Identify which cell holds the provided text, then report its [x, y] central coordinate. 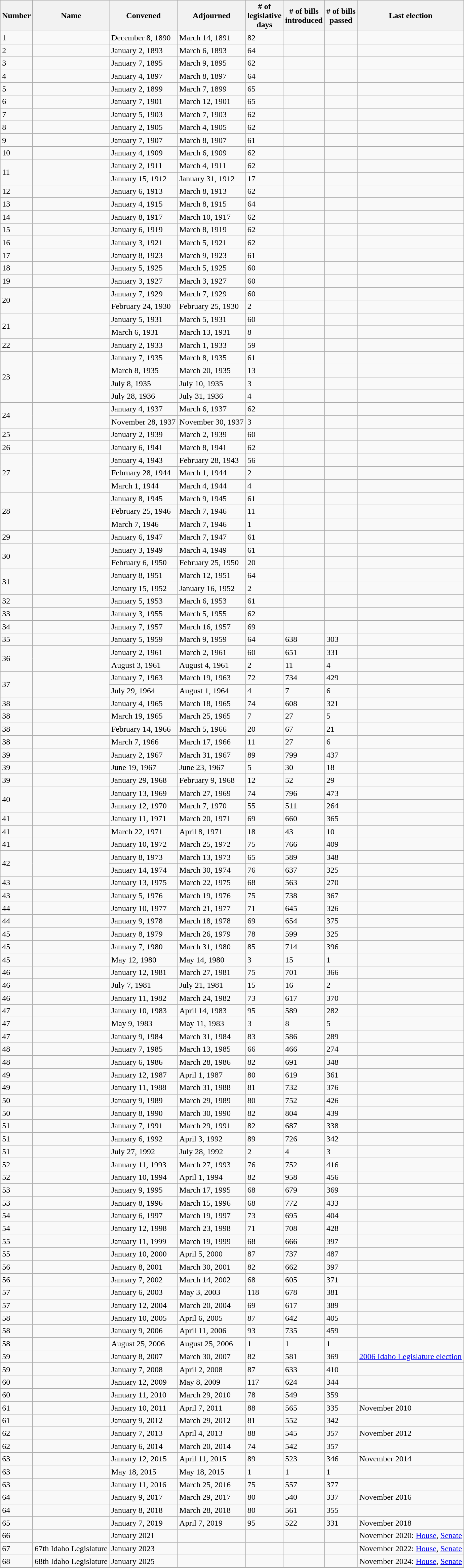
651 [304, 652]
645 [304, 908]
March 9, 1945 [211, 499]
March 19, 1976 [211, 896]
January 10, 1983 [143, 1011]
January 11, 1971 [143, 819]
January 8, 1945 [143, 499]
January 11, 1999 [143, 1241]
January 9, 1989 [143, 1100]
9 [16, 140]
734 [304, 678]
405 [341, 1318]
April 6, 2005 [211, 1318]
687 [304, 1126]
565 [304, 1408]
January 16, 1952 [211, 588]
March 22, 1975 [211, 883]
March 29, 1991 [211, 1126]
701 [304, 972]
March 4, 1911 [211, 166]
August 3, 1961 [143, 665]
January 2, 1961 [143, 652]
March 12, 1951 [211, 575]
March 19, 1997 [211, 1216]
January 2025 [143, 1561]
March 8, 1941 [211, 447]
January 7, 1957 [143, 627]
487 [341, 1254]
737 [304, 1254]
February 28, 1943 [211, 460]
November 2012 [411, 1433]
March 4, 1944 [211, 486]
January 3, 1927 [143, 281]
March 23, 1998 [211, 1229]
January 11, 2010 [143, 1395]
# oflegislativedays [264, 16]
January 7, 1935 [143, 358]
April 2, 2008 [211, 1369]
36 [16, 659]
117 [264, 1382]
67th Idaho Legislature [71, 1548]
691 [304, 1062]
March 22, 1971 [143, 832]
March 25, 2016 [211, 1485]
March 8, 1897 [211, 76]
January 11, 1993 [143, 1164]
321 [341, 703]
608 [304, 703]
May 8, 2009 [211, 1382]
February 9, 1968 [211, 780]
19 [16, 281]
404 [341, 1216]
January 6, 1947 [143, 537]
January 3, 1949 [143, 550]
35 [16, 640]
January 7, 2013 [143, 1433]
March 27, 1981 [211, 972]
January 10, 1977 [143, 908]
January 6, 1913 [143, 191]
January 11, 1982 [143, 998]
772 [304, 1203]
July 21, 1981 [211, 985]
March 9, 1959 [211, 640]
November 2022: House, Senate [411, 1548]
799 [304, 755]
January 6, 2003 [143, 1292]
796 [304, 793]
Last election [411, 16]
January 7, 1985 [143, 1049]
January 6, 2014 [143, 1446]
599 [304, 934]
January 8, 2007 [143, 1356]
March 20, 1971 [211, 819]
January 12, 2015 [143, 1459]
January 2, 1967 [143, 755]
March 6, 1893 [211, 50]
93 [264, 1331]
March 6, 1931 [143, 332]
679 [304, 1190]
March 15, 1996 [211, 1203]
March 18, 1965 [211, 703]
January 3, 1955 [143, 614]
738 [304, 896]
January 8, 1917 [143, 217]
January 12, 1981 [143, 972]
January 4, 1937 [143, 409]
February 24, 1930 [143, 306]
January 8, 1973 [143, 857]
March 7, 1970 [211, 806]
March 30, 2001 [211, 1267]
22 [16, 345]
638 [304, 640]
586 [304, 1036]
January 10, 1994 [143, 1177]
March 17, 1966 [211, 742]
January 15, 1912 [143, 179]
511 [304, 806]
March 5, 1931 [211, 319]
March 5, 1921 [211, 243]
January 5, 1931 [143, 319]
337 [341, 1497]
32 [16, 601]
March 26, 1979 [211, 934]
367 [341, 896]
March 4, 1949 [211, 550]
552 [304, 1421]
January 6, 1986 [143, 1062]
March 6, 1953 [211, 601]
March 14, 2002 [211, 1280]
March 14, 1891 [211, 38]
24 [16, 415]
335 [341, 1408]
March 2, 1961 [211, 652]
459 [341, 1331]
March 3, 1927 [211, 281]
January 13, 1975 [143, 883]
270 [341, 883]
January 5, 1925 [143, 268]
January 11, 1988 [143, 1088]
March 27, 1969 [211, 793]
January 8, 1951 [143, 575]
April 7, 2019 [211, 1523]
April 7, 2011 [211, 1408]
439 [341, 1113]
264 [341, 806]
January 7, 1991 [143, 1126]
83 [264, 1036]
March 8, 1915 [211, 204]
23 [16, 377]
2006 Idaho Legislature election [411, 1356]
August 4, 1961 [211, 665]
March 8, 1919 [211, 230]
429 [341, 678]
July 28, 1936 [143, 396]
January 12, 1987 [143, 1075]
660 [304, 819]
January 2, 1939 [143, 435]
January 9, 1995 [143, 1190]
January 10, 2000 [143, 1254]
68th Idaho Legislature [71, 1561]
January 6, 1919 [143, 230]
January 8, 2018 [143, 1510]
February 25, 1950 [211, 562]
March 5, 1955 [211, 614]
410 [341, 1369]
March 6, 1937 [211, 409]
March 10, 1917 [211, 217]
March 20, 2014 [211, 1446]
804 [304, 1113]
708 [304, 1229]
# of billsintroduced [304, 16]
March 25, 1972 [211, 844]
March 19, 1963 [211, 678]
January 2, 1911 [143, 166]
May 11, 1983 [211, 1024]
January 7, 1929 [143, 294]
March 31, 1988 [211, 1088]
March 31, 1984 [211, 1036]
March 29, 1989 [211, 1100]
375 [341, 921]
January 8, 1923 [143, 255]
31 [16, 582]
303 [341, 640]
662 [304, 1267]
March 29, 2017 [211, 1497]
January 7, 1907 [143, 140]
549 [304, 1395]
November 2010 [411, 1408]
April 3, 1992 [211, 1139]
March 30, 1974 [211, 870]
January 7, 1895 [143, 63]
433 [341, 1203]
July 28, 1992 [211, 1152]
January 9, 2017 [143, 1497]
371 [341, 1280]
359 [341, 1395]
January 2, 1905 [143, 127]
January 2021 [143, 1536]
July 10, 1935 [211, 383]
523 [304, 1459]
March 17, 1995 [211, 1190]
April 11, 2006 [211, 1331]
666 [304, 1241]
732 [304, 1088]
March 31, 1980 [211, 947]
March 8, 1913 [211, 191]
366 [341, 972]
637 [304, 870]
January 4, 1965 [143, 703]
January 4, 1897 [143, 76]
January 6, 1992 [143, 1139]
605 [304, 1280]
40 [16, 799]
Name [71, 16]
January 5, 1953 [143, 601]
March 5, 1925 [211, 268]
January 12, 1970 [143, 806]
958 [304, 1177]
March 18, 1978 [211, 921]
March 27, 1993 [211, 1164]
72 [264, 678]
July 7, 1981 [143, 985]
557 [304, 1485]
March 13, 1973 [211, 857]
346 [341, 1459]
January 7, 2008 [143, 1369]
January 8, 1979 [143, 934]
November 28, 1937 [143, 422]
January 9, 1984 [143, 1036]
February 28, 1944 [143, 473]
March 19, 1965 [143, 716]
January 7, 1980 [143, 947]
July 27, 1992 [143, 1152]
January 31, 1912 [211, 179]
January 14, 1974 [143, 870]
437 [341, 755]
695 [304, 1216]
355 [341, 1510]
581 [304, 1356]
Convened [143, 16]
March 21, 1977 [211, 908]
January 2, 1893 [143, 50]
428 [341, 1229]
March 30, 1990 [211, 1113]
January 10, 1972 [143, 844]
March 20, 1935 [211, 370]
619 [304, 1075]
March 1, 1933 [211, 345]
466 [304, 1049]
January 8, 1996 [143, 1203]
July 29, 1964 [143, 691]
March 7, 1903 [211, 114]
January 11, 2016 [143, 1485]
January 7, 2019 [143, 1523]
April 8, 1971 [211, 832]
January 8, 2001 [143, 1267]
714 [304, 947]
365 [341, 819]
34 [16, 627]
January 9, 1978 [143, 921]
March 6, 1909 [211, 153]
Adjourned [211, 16]
March 16, 1957 [211, 627]
February 14, 1966 [143, 729]
March 29, 2010 [211, 1395]
April 1, 1987 [211, 1075]
January 29, 1968 [143, 780]
January 9, 2012 [143, 1421]
November 2024: House, Senate [411, 1561]
July 8, 1935 [143, 383]
March 7, 1966 [143, 742]
March 7, 1899 [211, 89]
678 [304, 1292]
March 28, 2018 [211, 1510]
396 [341, 947]
January 13, 1969 [143, 793]
April 11, 2015 [211, 1459]
February 25, 1946 [143, 511]
14 [16, 217]
289 [341, 1036]
January 12, 1998 [143, 1229]
March 20, 2004 [211, 1305]
January 5, 1903 [143, 114]
766 [304, 844]
January 4, 1915 [143, 204]
March 8, 1907 [211, 140]
March 9, 1923 [211, 255]
March 13, 1985 [211, 1049]
March 31, 1967 [211, 755]
January 15, 1952 [143, 588]
August 1, 1964 [211, 691]
January 7, 2002 [143, 1280]
June 23, 1967 [211, 767]
December 8, 1890 [143, 38]
February 6, 1950 [143, 562]
November 2016 [411, 1497]
January 6, 1997 [143, 1216]
May 12, 1980 [143, 959]
282 [341, 1011]
25 [16, 435]
January 2023 [143, 1548]
January 9, 2006 [143, 1331]
June 19, 1967 [143, 767]
November 2014 [411, 1459]
735 [304, 1331]
January 12, 2004 [143, 1305]
July 31, 1936 [211, 396]
January 10, 2005 [143, 1318]
522 [304, 1523]
March 12, 1901 [211, 102]
January 5, 1976 [143, 896]
November 30, 1937 [211, 422]
409 [341, 844]
January 4, 1909 [143, 153]
March 7, 1929 [211, 294]
642 [304, 1318]
26 [16, 447]
January 6, 1941 [143, 447]
January 12, 2009 [143, 1382]
January 10, 2011 [143, 1408]
January 4, 1943 [143, 460]
February 25, 1930 [211, 306]
42 [16, 864]
March 28, 1986 [211, 1062]
March 19, 1999 [211, 1241]
January 3, 1921 [143, 243]
March 7, 1947 [211, 537]
85 [264, 947]
370 [341, 998]
654 [304, 921]
May 3, 2003 [211, 1292]
April 1, 1994 [211, 1177]
28 [16, 511]
344 [341, 1382]
March 4, 1905 [211, 127]
March 30, 2007 [211, 1356]
624 [304, 1382]
March 25, 1965 [211, 716]
January 2, 1899 [143, 89]
May 14, 1980 [211, 959]
118 [264, 1292]
March 13, 1931 [211, 332]
April 14, 1983 [211, 1011]
January 7, 1901 [143, 102]
March 29, 2012 [211, 1421]
540 [304, 1497]
April 5, 2000 [211, 1254]
April 4, 2013 [211, 1433]
33 [16, 614]
March 9, 1895 [211, 63]
426 [341, 1100]
# of billspassed [341, 16]
274 [341, 1049]
381 [341, 1292]
November 2018 [411, 1523]
377 [341, 1485]
361 [341, 1075]
March 24, 1982 [211, 998]
376 [341, 1088]
March 2, 1939 [211, 435]
March 5, 1966 [211, 729]
563 [304, 883]
January 7, 1963 [143, 678]
338 [341, 1126]
37 [16, 684]
Number [16, 16]
November 2020: House, Senate [411, 1536]
726 [304, 1139]
561 [304, 1510]
545 [304, 1433]
January 8, 1990 [143, 1113]
January 5, 1959 [143, 640]
January 2, 1933 [143, 345]
542 [304, 1446]
389 [341, 1305]
326 [341, 908]
May 9, 1983 [143, 1024]
456 [341, 1177]
473 [341, 793]
416 [341, 1164]
633 [304, 1369]
